Search for the cell housing the specified text and yield its (X, Y) center coordinate. 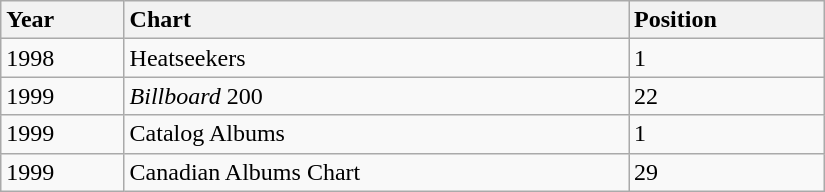
Catalog Albums (376, 134)
Heatseekers (376, 58)
Chart (376, 20)
1998 (62, 58)
Position (727, 20)
29 (727, 172)
22 (727, 96)
Year (62, 20)
Billboard 200 (376, 96)
Canadian Albums Chart (376, 172)
